Detect which cell encompasses the target text, then output its (X, Y) center coordinate. 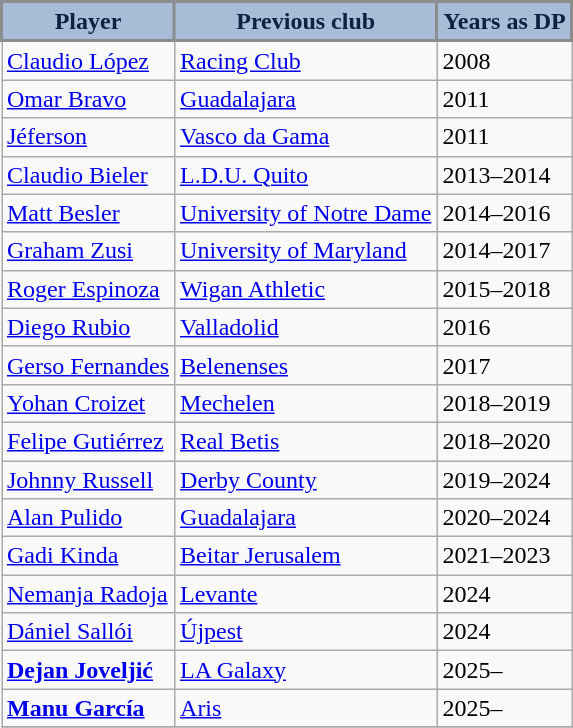
University of Notre Dame (306, 213)
2021–2023 (504, 556)
2013–2014 (504, 175)
Player (88, 22)
Belenenses (306, 365)
Real Betis (306, 441)
2017 (504, 365)
Vasco da Gama (306, 137)
2018–2019 (504, 403)
Omar Bravo (88, 99)
Wigan Athletic (306, 289)
Derby County (306, 479)
Beitar Jerusalem (306, 556)
2014–2016 (504, 213)
2008 (504, 60)
Mechelen (306, 403)
Racing Club (306, 60)
Levante (306, 594)
Previous club (306, 22)
2014–2017 (504, 251)
Roger Espinoza (88, 289)
Yohan Croizet (88, 403)
Újpest (306, 632)
University of Maryland (306, 251)
Years as DP (504, 22)
Diego Rubio (88, 327)
2016 (504, 327)
Aris (306, 708)
Gadi Kinda (88, 556)
Matt Besler (88, 213)
2020–2024 (504, 518)
Alan Pulido (88, 518)
Claudio Bieler (88, 175)
L.D.U. Quito (306, 175)
Graham Zusi (88, 251)
Dejan Joveljić (88, 670)
Felipe Gutiérrez (88, 441)
Gerso Fernandes (88, 365)
Nemanja Radoja (88, 594)
2019–2024 (504, 479)
Claudio López (88, 60)
Johnny Russell (88, 479)
Jéferson (88, 137)
Dániel Sallói (88, 632)
2018–2020 (504, 441)
2015–2018 (504, 289)
LA Galaxy (306, 670)
Valladolid (306, 327)
Manu García (88, 708)
